Return (x, y) of the center of cell containing provided text 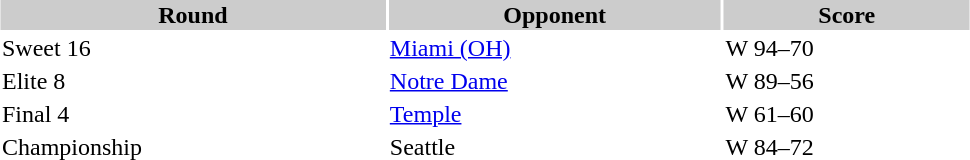
W 89–56 (846, 81)
Temple (554, 114)
Final 4 (192, 114)
Score (846, 15)
Opponent (554, 15)
Round (192, 15)
W 94–70 (846, 48)
Elite 8 (192, 81)
Miami (OH) (554, 48)
W 61–60 (846, 114)
Notre Dame (554, 81)
Sweet 16 (192, 48)
